Provide the [X, Y] coordinate of the cell's center where the given text is located.  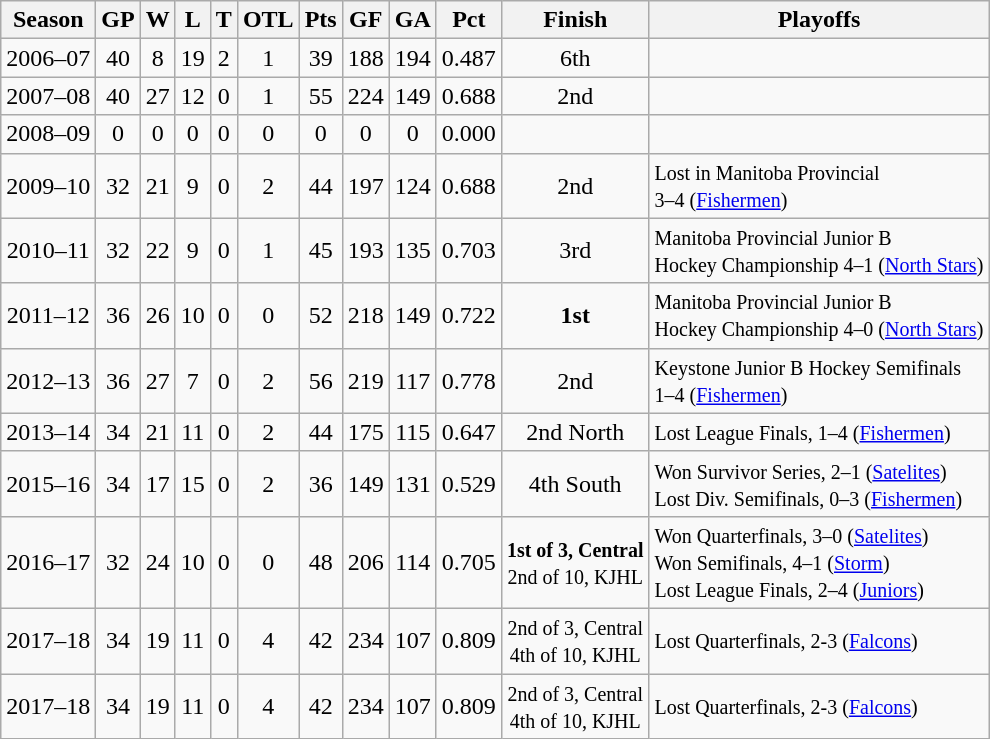
0.705 [468, 562]
26 [158, 316]
6th [575, 58]
2013–14 [48, 432]
39 [320, 58]
2011–12 [48, 316]
OTL [268, 20]
52 [320, 316]
7 [192, 380]
Won Survivor Series, 2–1 (Satelites)Lost Div. Semifinals, 0–3 (Fishermen) [819, 484]
2007–08 [48, 96]
124 [412, 186]
0.778 [468, 380]
117 [412, 380]
Pct [468, 20]
1st of 3, Central2nd of 10, KJHL [575, 562]
0.703 [468, 250]
175 [366, 432]
2012–13 [48, 380]
W [158, 20]
Playoffs [819, 20]
2008–09 [48, 134]
135 [412, 250]
2010–11 [48, 250]
Lost in Manitoba Provincial 3–4 (Fishermen) [819, 186]
0.529 [468, 484]
0.647 [468, 432]
2015–16 [48, 484]
Lost League Finals, 1–4 (Fishermen) [819, 432]
2006–07 [48, 58]
0.722 [468, 316]
3rd [575, 250]
115 [412, 432]
188 [366, 58]
Pts [320, 20]
218 [366, 316]
197 [366, 186]
GP [118, 20]
22 [158, 250]
GF [366, 20]
Keystone Junior B Hockey Semifinals 1–4 (Fishermen) [819, 380]
15 [192, 484]
194 [412, 58]
45 [320, 250]
2009–10 [48, 186]
0.000 [468, 134]
17 [158, 484]
0.487 [468, 58]
56 [320, 380]
1st [575, 316]
Manitoba Provincial Junior B Hockey Championship 4–1 (North Stars) [819, 250]
T [224, 20]
L [192, 20]
24 [158, 562]
Won Quarterfinals, 3–0 (Satelites)Won Semifinals, 4–1 (Storm)Lost League Finals, 2–4 (Juniors) [819, 562]
48 [320, 562]
131 [412, 484]
GA [412, 20]
219 [366, 380]
193 [366, 250]
2016–17 [48, 562]
114 [412, 562]
12 [192, 96]
8 [158, 58]
224 [366, 96]
206 [366, 562]
2nd North [575, 432]
Finish [575, 20]
4th South [575, 484]
Manitoba Provincial Junior B Hockey Championship 4–0 (North Stars) [819, 316]
55 [320, 96]
Season [48, 20]
